Extract the (X, Y) coordinate from the center of the cell holding the provided text.  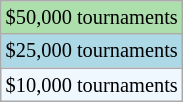
$50,000 tournaments (92, 17)
$25,000 tournaments (92, 51)
$10,000 tournaments (92, 85)
